Search for the cell housing the specified text and yield its [X, Y] center coordinate. 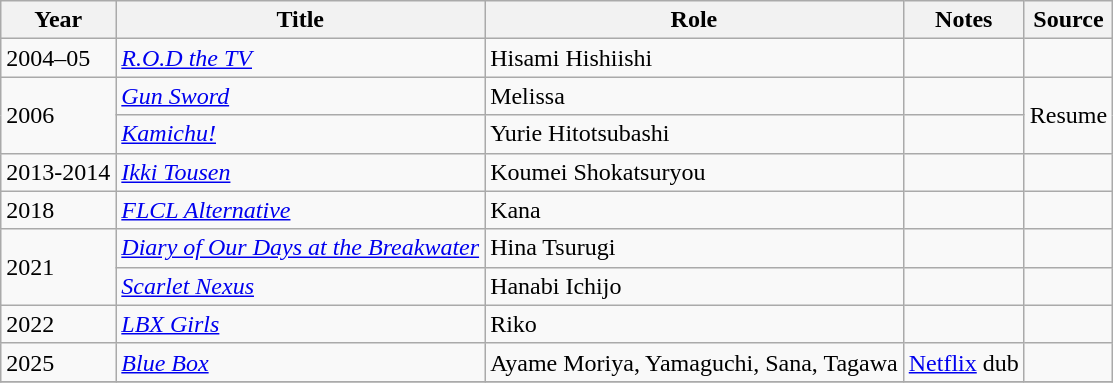
2025 [58, 362]
Role [694, 20]
Year [58, 20]
Yurie Hitotsubashi [694, 134]
Ayame Moriya, Yamaguchi, Sana, Tagawa [694, 362]
Kamichu! [300, 134]
Source [1068, 20]
Kana [694, 210]
Gun Sword [300, 96]
Diary of Our Days at the Breakwater [300, 248]
2021 [58, 267]
Hanabi Ichijo [694, 286]
Scarlet Nexus [300, 286]
2006 [58, 115]
FLCL Alternative [300, 210]
Netflix dub [964, 362]
Riko [694, 324]
2022 [58, 324]
Melissa [694, 96]
Notes [964, 20]
Blue Box [300, 362]
Hina Tsurugi [694, 248]
Koumei Shokatsuryou [694, 172]
LBX Girls [300, 324]
2018 [58, 210]
Title [300, 20]
2013-2014 [58, 172]
2004–05 [58, 58]
Hisami Hishiishi [694, 58]
Resume [1068, 115]
Ikki Tousen [300, 172]
R.O.D the TV [300, 58]
